Detect which cell encompasses the target text, then output its [x, y] center coordinate. 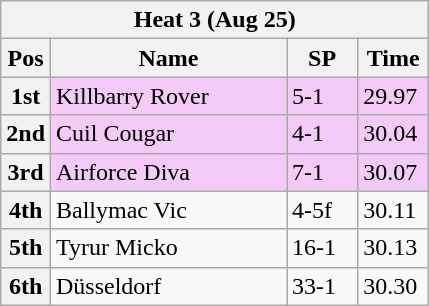
1st [26, 96]
4-5f [322, 210]
5-1 [322, 96]
Heat 3 (Aug 25) [215, 20]
16-1 [322, 248]
30.04 [394, 134]
4th [26, 210]
Düsseldorf [169, 286]
2nd [26, 134]
Cuil Cougar [169, 134]
SP [322, 58]
Ballymac Vic [169, 210]
Airforce Diva [169, 172]
30.11 [394, 210]
Tyrur Micko [169, 248]
30.30 [394, 286]
4-1 [322, 134]
Name [169, 58]
7-1 [322, 172]
33-1 [322, 286]
30.07 [394, 172]
Pos [26, 58]
5th [26, 248]
29.97 [394, 96]
Killbarry Rover [169, 96]
3rd [26, 172]
Time [394, 58]
6th [26, 286]
30.13 [394, 248]
